Identify which cell holds the provided text, then report its (x, y) central coordinate. 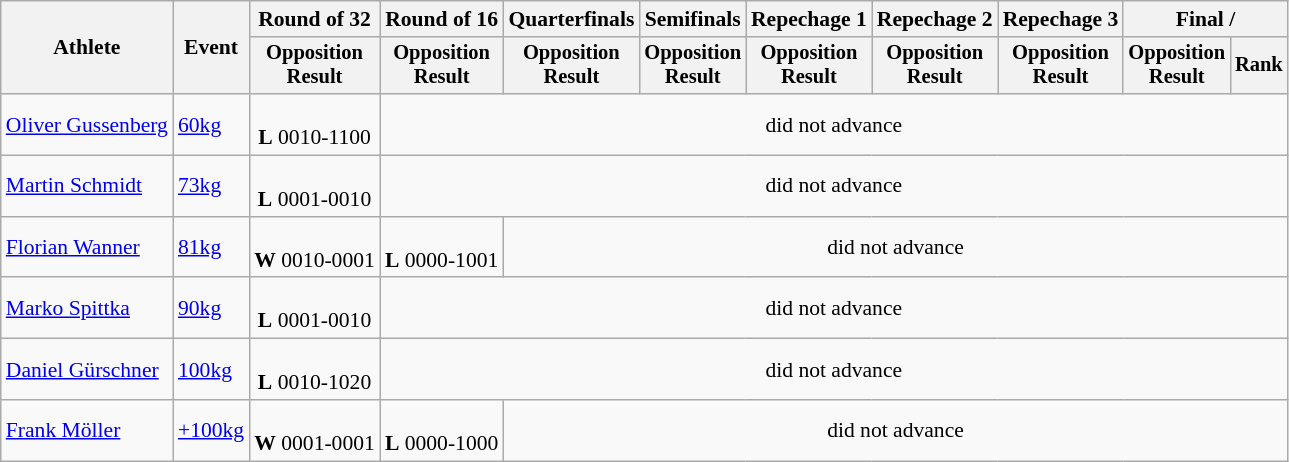
Round of 16 (442, 19)
Martin Schmidt (87, 186)
81kg (211, 248)
Marko Spittka (87, 308)
L 0000-1000 (442, 430)
W 0001-0001 (314, 430)
73kg (211, 186)
100kg (211, 370)
Repechage 3 (1061, 19)
L 0000-1001 (442, 248)
Quarterfinals (571, 19)
Daniel Gürschner (87, 370)
Round of 32 (314, 19)
L 0010-1020 (314, 370)
W 0010-0001 (314, 248)
60kg (211, 124)
L 0010-1100 (314, 124)
Final / (1205, 19)
Event (211, 48)
Rank (1259, 66)
Athlete (87, 48)
90kg (211, 308)
+100kg (211, 430)
Semifinals (692, 19)
Florian Wanner (87, 248)
Frank Möller (87, 430)
Repechage 2 (935, 19)
Oliver Gussenberg (87, 124)
Repechage 1 (809, 19)
